For the text-containing cell, return its midpoint in (X, Y) coordinate format. 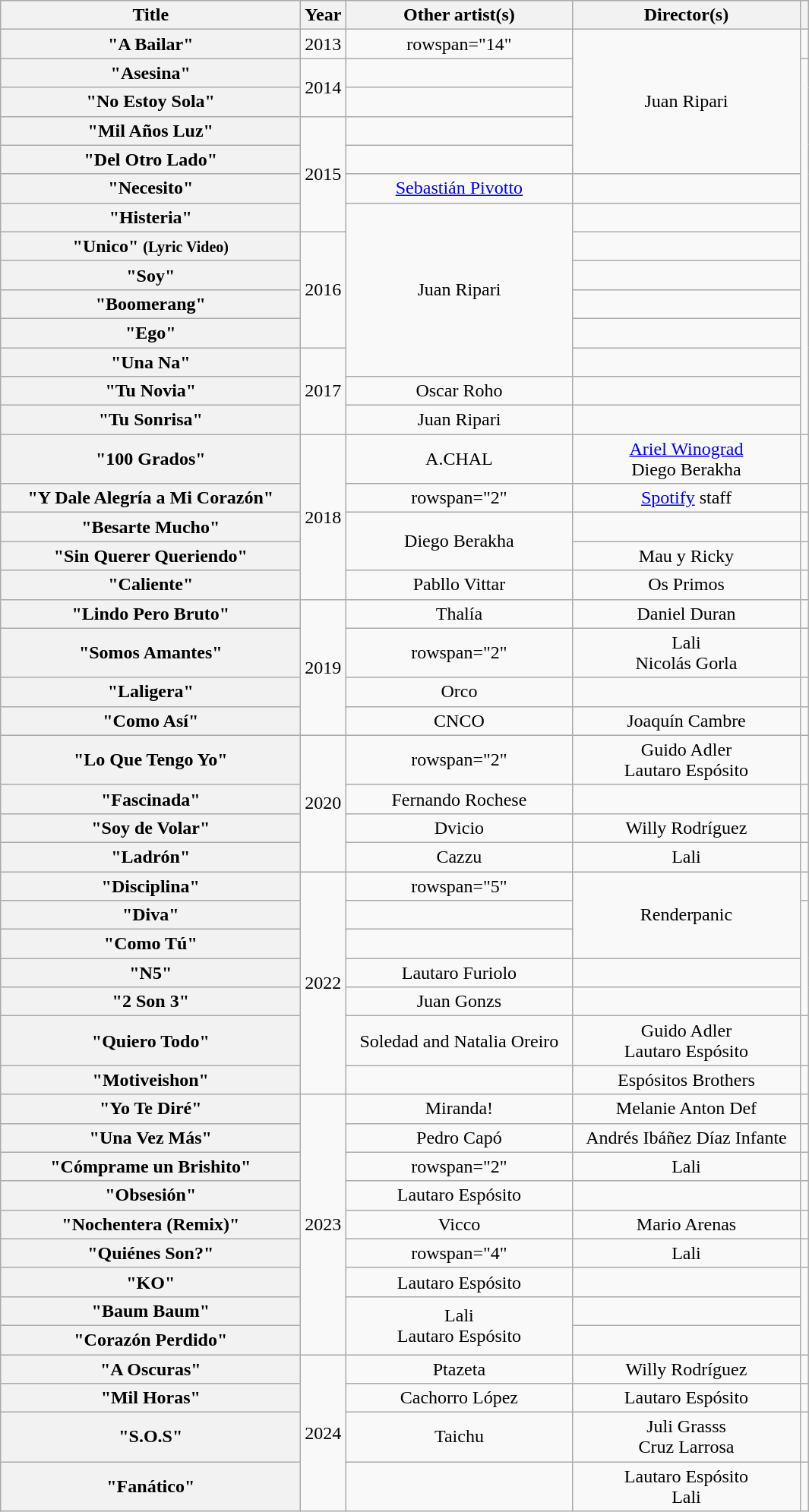
Espósitos Brothers (687, 1080)
2024 (324, 1433)
"Del Otro Lado" (150, 159)
Lautaro Furiolo (459, 973)
"Ladrón" (150, 857)
"Fascinada" (150, 799)
2013 (324, 44)
"A Bailar" (150, 44)
rowspan="4" (459, 1253)
"Soy de Volar" (150, 828)
Diego Berakha (459, 541)
Os Primos (687, 585)
"KO" (150, 1282)
"Disciplina" (150, 886)
A.CHAL (459, 459)
Ariel WinogradDiego Berakha (687, 459)
Thalía (459, 614)
"Mil Horas" (150, 1398)
"Somos Amantes" (150, 653)
Joaquín Cambre (687, 721)
rowspan="5" (459, 886)
"Tu Sonrisa" (150, 420)
Dvicio (459, 828)
LaliNicolás Gorla (687, 653)
Year (324, 15)
Oscar Roho (459, 391)
"Quiénes Son?" (150, 1253)
Pabllo Vittar (459, 585)
Melanie Anton Def (687, 1109)
"Lindo Pero Bruto" (150, 614)
"100 Grados" (150, 459)
"Fanático" (150, 1487)
rowspan="14" (459, 44)
Mario Arenas (687, 1224)
LaliLautaro Espósito (459, 1325)
"Corazón Perdido" (150, 1340)
"Una Vez Más" (150, 1138)
"Nochentera (Remix)" (150, 1224)
2016 (324, 289)
"S.O.S" (150, 1437)
"Como Así" (150, 721)
"Unico" (Lyric Video) (150, 246)
CNCO (459, 721)
Mau y Ricky (687, 556)
"Motiveishon" (150, 1080)
Soledad and Natalia Oreiro (459, 1040)
Juli GrasssCruz Larrosa (687, 1437)
"Obsesión" (150, 1195)
"Necesito" (150, 188)
Miranda! (459, 1109)
2017 (324, 391)
Ptazeta (459, 1369)
2022 (324, 983)
2023 (324, 1224)
Vicco (459, 1224)
Lautaro EspósitoLali (687, 1487)
Orco (459, 692)
"Cómprame un Brishito" (150, 1166)
"Mil Años Luz" (150, 131)
Spotify staff (687, 498)
"Ego" (150, 333)
2018 (324, 516)
Title (150, 15)
2019 (324, 667)
"2 Son 3" (150, 1002)
2014 (324, 87)
"N5" (150, 973)
"A Oscuras" (150, 1369)
"Boomerang" (150, 304)
Taichu (459, 1437)
"Yo Te Diré" (150, 1109)
"Quiero Todo" (150, 1040)
"Laligera" (150, 692)
"Soy" (150, 275)
"Asesina" (150, 73)
Pedro Capó (459, 1138)
"Sin Querer Queriendo" (150, 556)
2020 (324, 803)
"Besarte Mucho" (150, 527)
"Baum Baum" (150, 1311)
"Y Dale Alegría a Mi Corazón" (150, 498)
"Histeria" (150, 217)
Other artist(s) (459, 15)
Fernando Rochese (459, 799)
Renderpanic (687, 915)
Daniel Duran (687, 614)
"Como Tú" (150, 944)
Juan Gonzs (459, 1002)
"No Estoy Sola" (150, 102)
Cazzu (459, 857)
"Lo Que Tengo Yo" (150, 759)
"Caliente" (150, 585)
Sebastián Pivotto (459, 188)
"Una Na" (150, 362)
"Tu Novia" (150, 391)
Director(s) (687, 15)
2015 (324, 174)
"Diva" (150, 915)
Andrés Ibáñez Díaz Infante (687, 1138)
Cachorro López (459, 1398)
